For the text-containing cell, return its midpoint in [X, Y] coordinate format. 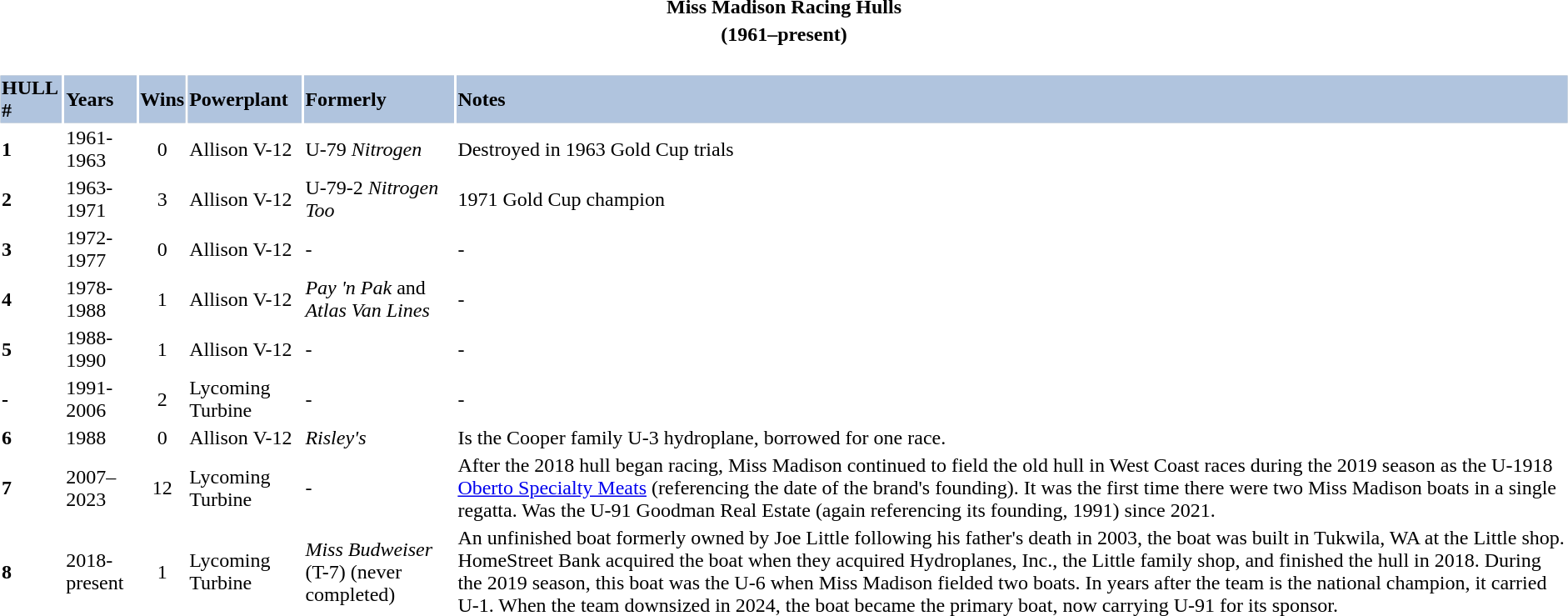
1988-1990 [101, 348]
Years [101, 98]
Powerplant [245, 98]
Notes [1012, 98]
6 [31, 438]
U-79-2 Nitrogen Too [379, 198]
Formerly [379, 98]
HULL # [31, 98]
1971 Gold Cup champion [1012, 198]
1991-2006 [101, 398]
12 [162, 488]
1978-1988 [101, 298]
1963-1971 [101, 198]
1961-1963 [101, 148]
Pay 'n Pak and Atlas Van Lines [379, 298]
5 [31, 348]
Risley's [379, 438]
7 [31, 488]
1988 [101, 438]
4 [31, 298]
Wins [162, 98]
Is the Cooper family U-3 hydroplane, borrowed for one race. [1012, 438]
2007–2023 [101, 488]
U-79 Nitrogen [379, 148]
Destroyed in 1963 Gold Cup trials [1012, 148]
1972-1977 [101, 248]
